Return the [x, y] coordinate for the center point of the cell that contains the specified text.  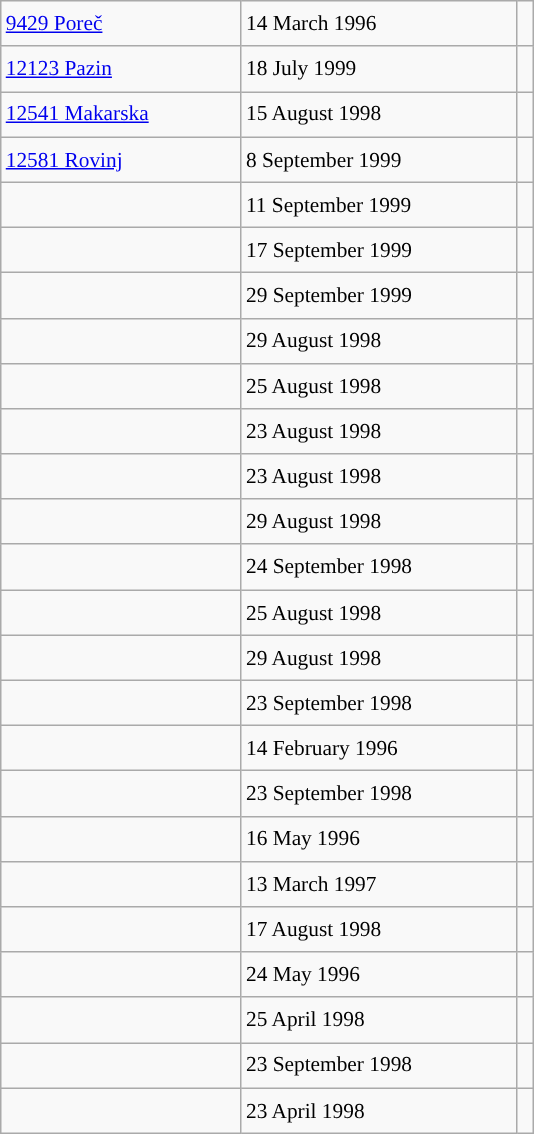
29 September 1999 [380, 296]
15 August 1998 [380, 114]
9429 Poreč [121, 24]
17 September 1999 [380, 250]
16 May 1996 [380, 838]
23 April 1998 [380, 1110]
24 September 1998 [380, 566]
18 July 1999 [380, 68]
14 March 1996 [380, 24]
25 April 1998 [380, 1020]
24 May 1996 [380, 974]
12123 Pazin [121, 68]
17 August 1998 [380, 930]
8 September 1999 [380, 160]
12581 Rovinj [121, 160]
13 March 1997 [380, 884]
12541 Makarska [121, 114]
11 September 1999 [380, 204]
14 February 1996 [380, 748]
